Search for the cell housing the specified text and yield its [x, y] center coordinate. 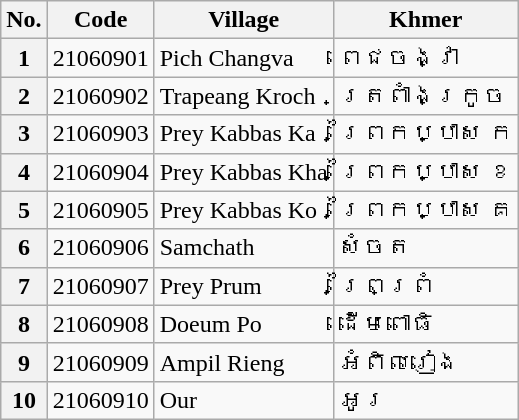
5 [24, 210]
Prey Kabbas Kha [244, 172]
4 [24, 172]
1 [24, 58]
Prey Prum [244, 286]
ព្រៃកប្បាស គ [426, 210]
ព្រៃកប្បាស ខ [426, 172]
ត្រពាំងក្រូច [426, 96]
សំចត [426, 248]
Trapeang Kroch [244, 96]
21060909 [100, 362]
Code [100, 20]
អំពិលរៀង [426, 362]
2 [24, 96]
21060904 [100, 172]
3 [24, 134]
21060906 [100, 248]
21060910 [100, 400]
21060908 [100, 324]
9 [24, 362]
21060905 [100, 210]
10 [24, 400]
21060901 [100, 58]
Prey Kabbas Ka [244, 134]
ដើមពោធិ [426, 324]
No. [24, 20]
ព្រៃកប្បាស ក [426, 134]
Ampil Rieng [244, 362]
Village [244, 20]
Doeum Po [244, 324]
21060907 [100, 286]
7 [24, 286]
អូរ [426, 400]
21060902 [100, 96]
Khmer [426, 20]
6 [24, 248]
Our [244, 400]
Prey Kabbas Ko [244, 210]
Pich Changva [244, 58]
21060903 [100, 134]
8 [24, 324]
ព្រៃព្រំ [426, 286]
ពេជចង្វា [426, 58]
Samchath [244, 248]
